From the cell containing the given text, extract its center point as (x, y) coordinate. 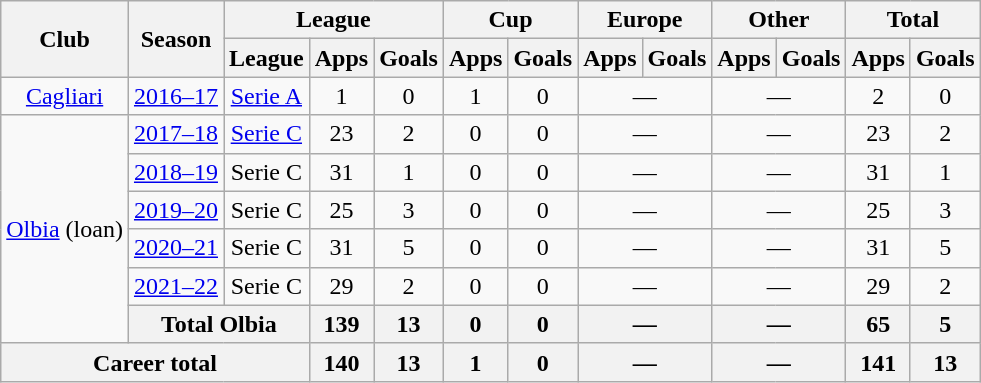
2021–22 (176, 286)
Europe (645, 20)
140 (341, 362)
65 (878, 324)
Serie A (267, 96)
2017–18 (176, 134)
139 (341, 324)
Club (65, 39)
2020–21 (176, 248)
Other (779, 20)
Cagliari (65, 96)
2019–20 (176, 210)
Cup (510, 20)
Season (176, 39)
Olbia (loan) (65, 229)
141 (878, 362)
Career total (155, 362)
2016–17 (176, 96)
2018–19 (176, 172)
Total Olbia (218, 324)
Total (913, 20)
